Detect which cell encompasses the target text, then output its (x, y) center coordinate. 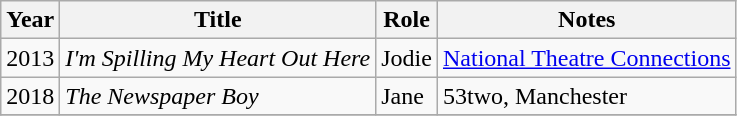
National Theatre Connections (586, 58)
Year (30, 20)
The Newspaper Boy (218, 96)
2013 (30, 58)
53two, Manchester (586, 96)
Jane (407, 96)
I'm Spilling My Heart Out Here (218, 58)
Jodie (407, 58)
Role (407, 20)
2018 (30, 96)
Notes (586, 20)
Title (218, 20)
